For the text-containing cell, return its midpoint in (X, Y) coordinate format. 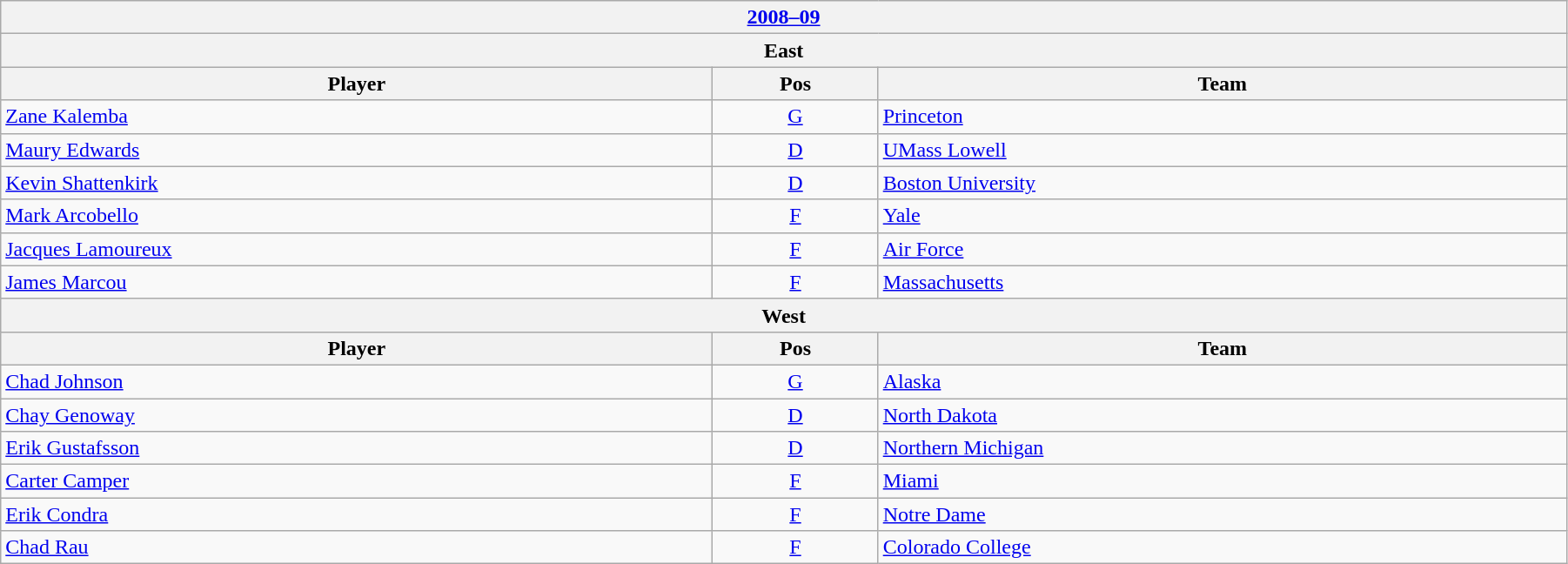
North Dakota (1222, 415)
Air Force (1222, 249)
James Marcou (357, 282)
Kevin Shattenkirk (357, 183)
Jacques Lamoureux (357, 249)
Princeton (1222, 117)
UMass Lowell (1222, 150)
Miami (1222, 481)
Northern Michigan (1222, 448)
Colorado College (1222, 547)
Notre Dame (1222, 514)
Yale (1222, 216)
Zane Kalemba (357, 117)
Chad Johnson (357, 381)
West (784, 315)
Alaska (1222, 381)
Maury Edwards (357, 150)
Carter Camper (357, 481)
Erik Condra (357, 514)
Chad Rau (357, 547)
Massachusetts (1222, 282)
2008–09 (784, 17)
Boston University (1222, 183)
Chay Genoway (357, 415)
Mark Arcobello (357, 216)
Erik Gustafsson (357, 448)
East (784, 50)
